Extract the (X, Y) coordinate from the center of the cell holding the provided text.  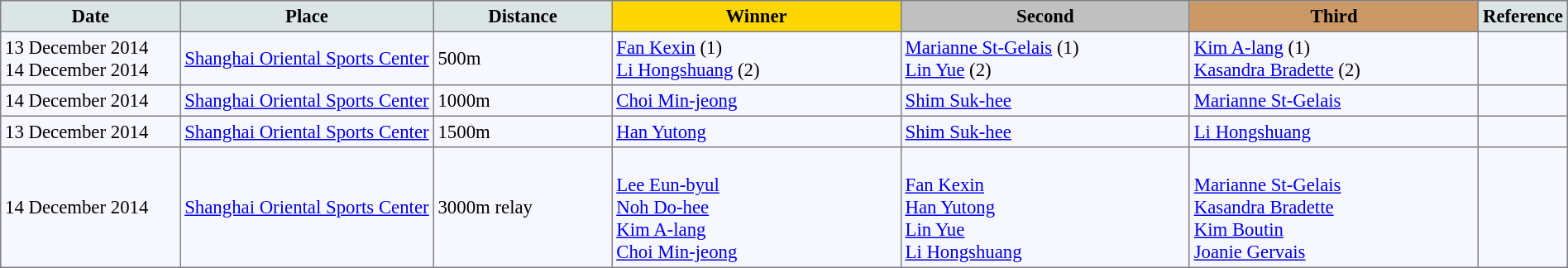
13 December 2014 (91, 132)
Distance (523, 17)
Fan KexinHan YutongLin YueLi Hongshuang (1045, 208)
Date (91, 17)
13 December 201414 December 2014 (91, 58)
Kim A-lang (1) Kasandra Bradette (2) (1333, 58)
Lee Eun-byulNoh Do-heeKim A-langChoi Min-jeong (756, 208)
Choi Min-jeong (756, 101)
Third (1333, 17)
Place (307, 17)
500m (523, 58)
Li Hongshuang (1333, 132)
Marianne St-GelaisKasandra BradetteKim BoutinJoanie Gervais (1333, 208)
Second (1045, 17)
Fan Kexin (1) Li Hongshuang (2) (756, 58)
Winner (756, 17)
3000m relay (523, 208)
Marianne St-Gelais (1333, 101)
Han Yutong (756, 132)
Marianne St-Gelais (1) Lin Yue (2) (1045, 58)
1000m (523, 101)
Reference (1523, 17)
1500m (523, 132)
